Capture the cell that displays the provided text and extract its [x, y] central coordinate. 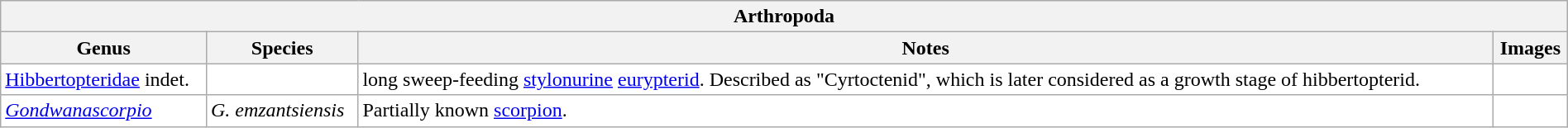
Hibbertopteridae indet. [104, 79]
Notes [925, 48]
Gondwanascorpio [104, 111]
long sweep-feeding stylonurine eurypterid. Described as "Cyrtoctenid", which is later considered as a growth stage of hibbertopterid. [925, 79]
Arthropoda [784, 17]
Species [281, 48]
Partially known scorpion. [925, 111]
Genus [104, 48]
Images [1530, 48]
G. emzantsiensis [281, 111]
